For the text-containing cell, return its midpoint in (X, Y) coordinate format. 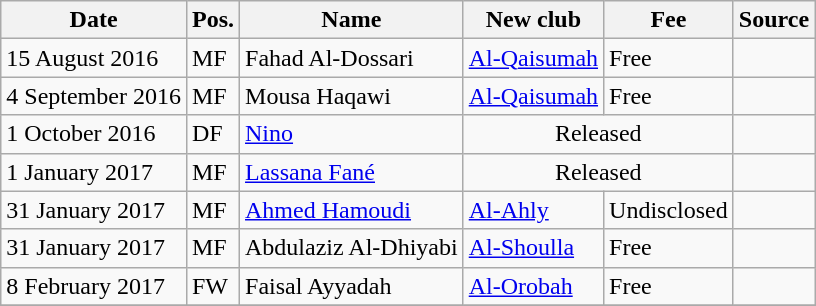
Al-Shoulla (533, 248)
Mousa Haqawi (352, 96)
DF (212, 134)
1 January 2017 (94, 172)
Al-Orobah (533, 286)
Pos. (212, 20)
Al-Ahly (533, 210)
New club (533, 20)
Undisclosed (669, 210)
Fee (669, 20)
1 October 2016 (94, 134)
Nino (352, 134)
Ahmed Hamoudi (352, 210)
Date (94, 20)
8 February 2017 (94, 286)
4 September 2016 (94, 96)
15 August 2016 (94, 58)
Fahad Al-Dossari (352, 58)
Abdulaziz Al-Dhiyabi (352, 248)
FW (212, 286)
Lassana Fané (352, 172)
Faisal Ayyadah (352, 286)
Name (352, 20)
Source (774, 20)
